Output the [x, y] coordinate of the center of the cell containing the given text.  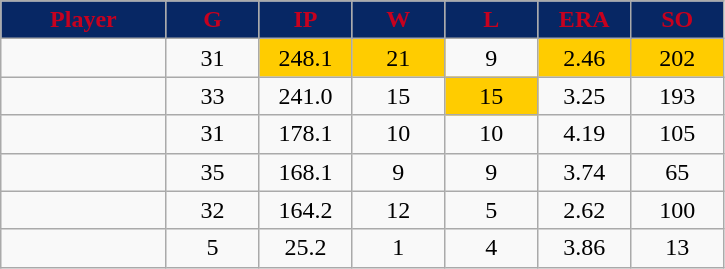
105 [678, 134]
2.62 [584, 210]
168.1 [306, 172]
248.1 [306, 58]
2.46 [584, 58]
193 [678, 96]
4.19 [584, 134]
202 [678, 58]
21 [398, 58]
33 [212, 96]
178.1 [306, 134]
ERA [584, 20]
25.2 [306, 248]
SO [678, 20]
W [398, 20]
164.2 [306, 210]
Player [84, 20]
13 [678, 248]
32 [212, 210]
3.86 [584, 248]
G [212, 20]
L [492, 20]
35 [212, 172]
100 [678, 210]
65 [678, 172]
4 [492, 248]
1 [398, 248]
241.0 [306, 96]
3.25 [584, 96]
IP [306, 20]
12 [398, 210]
3.74 [584, 172]
